Locate the cell with the specified text and output its [X, Y] center coordinate. 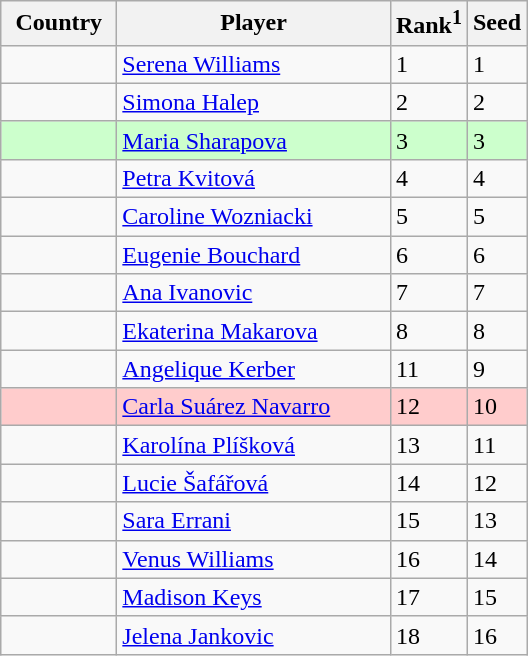
Sara Errani [254, 521]
Petra Kvitová [254, 178]
Serena Williams [254, 64]
17 [428, 597]
18 [428, 635]
Venus Williams [254, 559]
Caroline Wozniacki [254, 217]
Carla Suárez Navarro [254, 407]
Seed [496, 24]
10 [496, 407]
Ekaterina Makarova [254, 331]
Angelique Kerber [254, 369]
Eugenie Bouchard [254, 255]
Maria Sharapova [254, 140]
Rank1 [428, 24]
Player [254, 24]
Karolína Plíšková [254, 445]
Madison Keys [254, 597]
Country [59, 24]
Lucie Šafářová [254, 483]
9 [496, 369]
Jelena Jankovic [254, 635]
Ana Ivanovic [254, 293]
Simona Halep [254, 102]
